Scan for the cell matching the given text and deliver its [X, Y] coordinate at center. 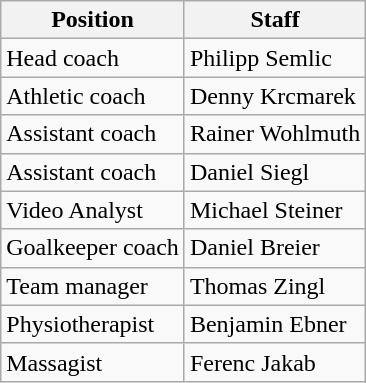
Daniel Breier [274, 248]
Rainer Wohlmuth [274, 134]
Daniel Siegl [274, 172]
Position [93, 20]
Team manager [93, 286]
Massagist [93, 362]
Head coach [93, 58]
Thomas Zingl [274, 286]
Video Analyst [93, 210]
Goalkeeper coach [93, 248]
Denny Krcmarek [274, 96]
Physiotherapist [93, 324]
Ferenc Jakab [274, 362]
Athletic coach [93, 96]
Philipp Semlic [274, 58]
Michael Steiner [274, 210]
Benjamin Ebner [274, 324]
Staff [274, 20]
